Capture the cell that displays the provided text and extract its [X, Y] central coordinate. 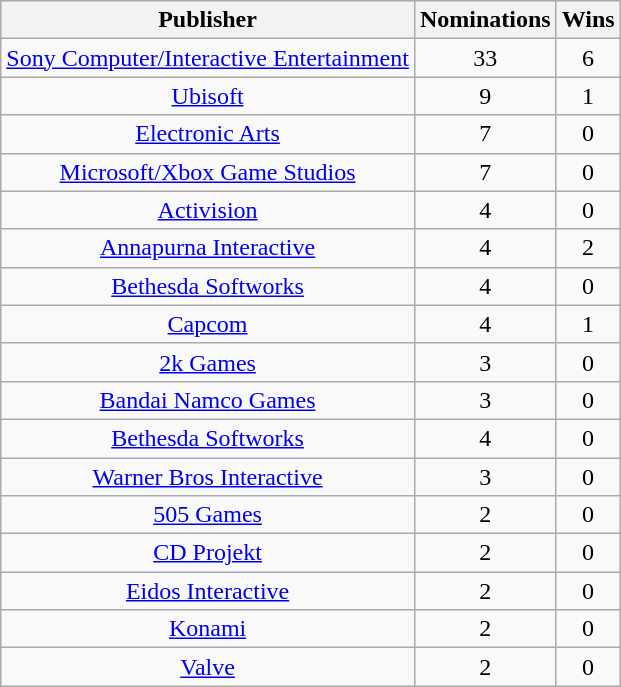
Ubisoft [208, 96]
9 [485, 96]
Konami [208, 629]
Sony Computer/Interactive Entertainment [208, 58]
Valve [208, 667]
Electronic Arts [208, 134]
Bandai Namco Games [208, 400]
Eidos Interactive [208, 591]
Microsoft/Xbox Game Studios [208, 172]
Capcom [208, 324]
505 Games [208, 515]
33 [485, 58]
CD Projekt [208, 553]
Warner Bros Interactive [208, 477]
Nominations [485, 20]
Wins [588, 20]
6 [588, 58]
Annapurna Interactive [208, 248]
2k Games [208, 362]
Publisher [208, 20]
Activision [208, 210]
